Extract the (X, Y) coordinate from the center of the cell holding the provided text.  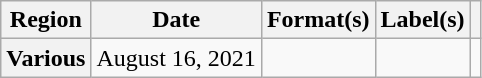
Date (176, 20)
Format(s) (318, 20)
Label(s) (422, 20)
Region (46, 20)
Various (46, 58)
August 16, 2021 (176, 58)
